Identify which cell holds the provided text, then report its (x, y) central coordinate. 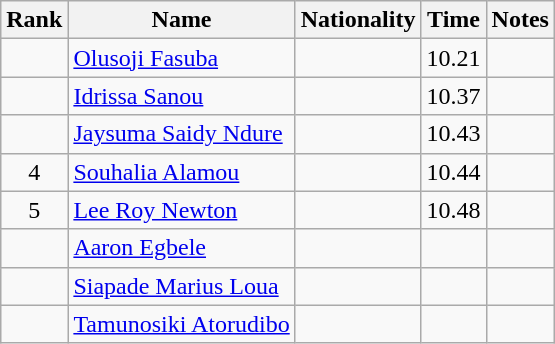
Notes (520, 20)
10.44 (454, 172)
4 (34, 172)
Siapade Marius Loua (182, 286)
Idrissa Sanou (182, 96)
Aaron Egbele (182, 248)
Lee Roy Newton (182, 210)
Nationality (358, 20)
10.37 (454, 96)
Name (182, 20)
10.48 (454, 210)
5 (34, 210)
10.43 (454, 134)
Time (454, 20)
Jaysuma Saidy Ndure (182, 134)
Rank (34, 20)
Souhalia Alamou (182, 172)
Olusoji Fasuba (182, 58)
Tamunosiki Atorudibo (182, 324)
10.21 (454, 58)
